Find where the given text appears and provide that cell's center as (X, Y) coordinate. 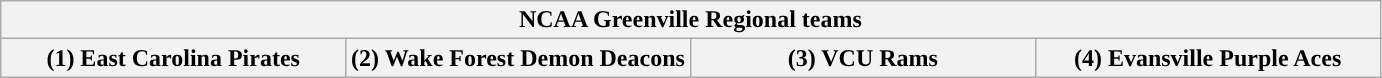
NCAA Greenville Regional teams (690, 20)
(3) VCU Rams (862, 58)
(4) Evansville Purple Aces (1208, 58)
(2) Wake Forest Demon Deacons (518, 58)
(1) East Carolina Pirates (174, 58)
